Find where the given text appears and provide that cell's center as [X, Y] coordinate. 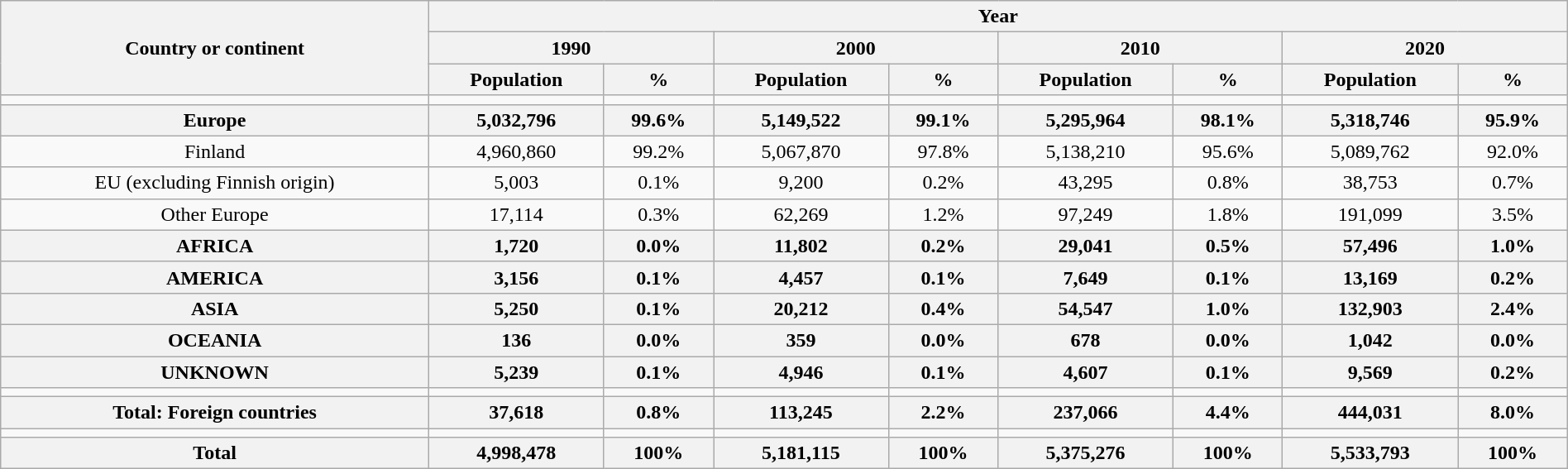
UNKNOWN [215, 371]
95.9% [1513, 120]
4.4% [1227, 413]
136 [516, 340]
191,099 [1370, 214]
ASIA [215, 309]
4,607 [1086, 371]
2.2% [943, 413]
132,903 [1370, 309]
Year [997, 17]
1,720 [516, 246]
4,998,478 [516, 453]
5,375,276 [1086, 453]
9,200 [801, 183]
EU (excluding Finnish origin) [215, 183]
1,042 [1370, 340]
113,245 [801, 413]
5,003 [516, 183]
5,067,870 [801, 151]
2.4% [1513, 309]
678 [1086, 340]
3,156 [516, 277]
4,960,860 [516, 151]
5,239 [516, 371]
444,031 [1370, 413]
37,618 [516, 413]
237,066 [1086, 413]
0.5% [1227, 246]
38,753 [1370, 183]
2000 [856, 48]
3.5% [1513, 214]
43,295 [1086, 183]
99.2% [658, 151]
8.0% [1513, 413]
5,318,746 [1370, 120]
20,212 [801, 309]
Finland [215, 151]
5,149,522 [801, 120]
0.7% [1513, 183]
9,569 [1370, 371]
Country or continent [215, 48]
5,250 [516, 309]
OCEANIA [215, 340]
4,457 [801, 277]
11,802 [801, 246]
5,032,796 [516, 120]
Other Europe [215, 214]
99.6% [658, 120]
5,138,210 [1086, 151]
AFRICA [215, 246]
Total [215, 453]
97,249 [1086, 214]
1.8% [1227, 214]
4,946 [801, 371]
54,547 [1086, 309]
1.2% [943, 214]
13,169 [1370, 277]
0.3% [658, 214]
7,649 [1086, 277]
5,181,115 [801, 453]
95.6% [1227, 151]
2010 [1140, 48]
5,295,964 [1086, 120]
1990 [571, 48]
92.0% [1513, 151]
62,269 [801, 214]
359 [801, 340]
99.1% [943, 120]
29,041 [1086, 246]
AMERICA [215, 277]
2020 [1425, 48]
57,496 [1370, 246]
Europe [215, 120]
0.4% [943, 309]
5,533,793 [1370, 453]
97.8% [943, 151]
98.1% [1227, 120]
Total: Foreign countries [215, 413]
17,114 [516, 214]
5,089,762 [1370, 151]
